Scan for the cell matching the given text and deliver its [x, y] coordinate at center. 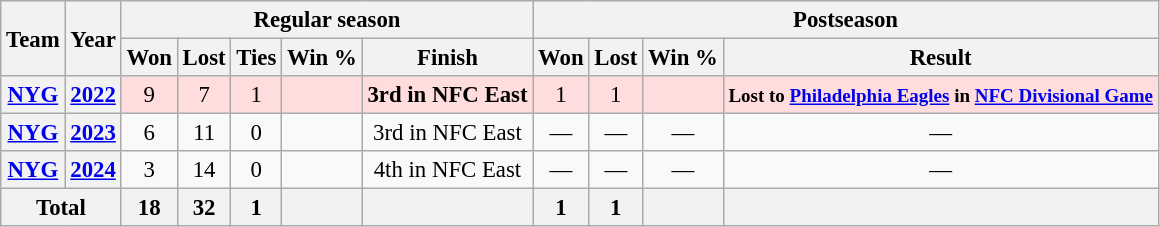
2022 [93, 95]
Year [93, 38]
Lost to Philadelphia Eagles in NFC Divisional Game [940, 95]
11 [204, 133]
3 [149, 170]
Total [61, 208]
7 [204, 95]
6 [149, 133]
Team [33, 38]
Finish [448, 58]
18 [149, 208]
Regular season [327, 20]
Result [940, 58]
Postseason [846, 20]
32 [204, 208]
14 [204, 170]
2024 [93, 170]
2023 [93, 133]
4th in NFC East [448, 170]
Ties [256, 58]
9 [149, 95]
